From the cell containing the given text, extract its center point as [X, Y] coordinate. 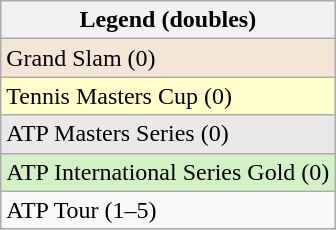
ATP Masters Series (0) [168, 134]
Tennis Masters Cup (0) [168, 96]
Legend (doubles) [168, 20]
ATP Tour (1–5) [168, 210]
ATP International Series Gold (0) [168, 172]
Grand Slam (0) [168, 58]
